Search for the cell housing the specified text and yield its [X, Y] center coordinate. 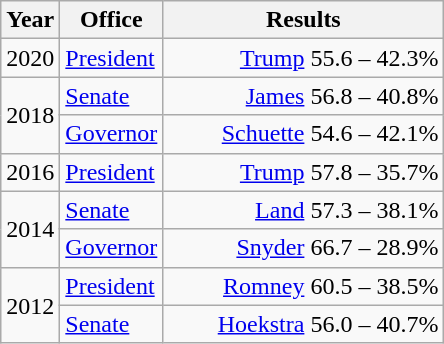
Trump 55.6 – 42.3% [304, 58]
2020 [30, 58]
Hoekstra 56.0 – 40.7% [304, 324]
2018 [30, 115]
Office [112, 20]
Year [30, 20]
2014 [30, 229]
Snyder 66.7 – 28.9% [304, 248]
James 56.8 – 40.8% [304, 96]
Romney 60.5 – 38.5% [304, 286]
Results [304, 20]
Schuette 54.6 – 42.1% [304, 134]
Trump 57.8 – 35.7% [304, 172]
2012 [30, 305]
2016 [30, 172]
Land 57.3 – 38.1% [304, 210]
